Provide the (x, y) coordinate of the cell's center where the given text is located.  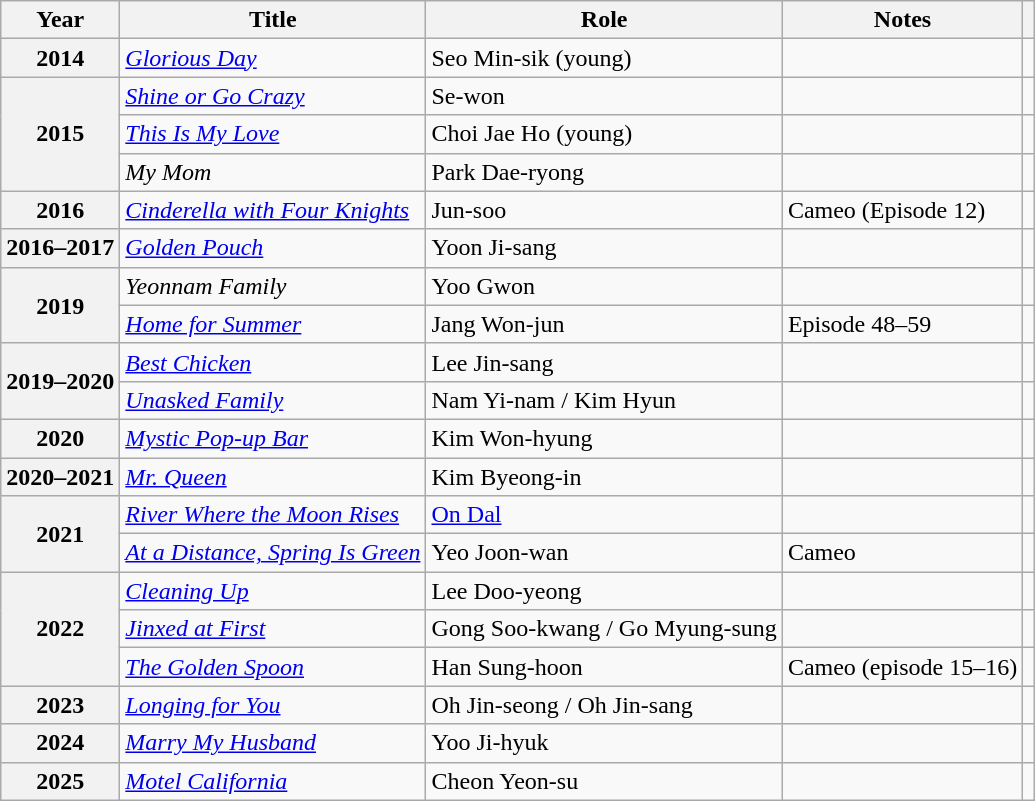
Episode 48–59 (902, 324)
2020 (60, 438)
Cinderella with Four Knights (273, 210)
Jun-soo (604, 210)
Role (604, 20)
Yoon Ji-sang (604, 248)
Glorious Day (273, 58)
Kim Byeong-in (604, 477)
My Mom (273, 172)
Yoo Ji-hyuk (604, 743)
Golden Pouch (273, 248)
Cameo (Episode 12) (902, 210)
River Where the Moon Rises (273, 515)
Motel California (273, 781)
Longing for You (273, 705)
2021 (60, 534)
Mr. Queen (273, 477)
2020–2021 (60, 477)
The Golden Spoon (273, 667)
Cameo (episode 15–16) (902, 667)
Lee Jin-sang (604, 362)
Cameo (902, 553)
Jinxed at First (273, 629)
Title (273, 20)
This Is My Love (273, 134)
2014 (60, 58)
Yeo Joon-wan (604, 553)
Jang Won-jun (604, 324)
2016 (60, 210)
On Dal (604, 515)
Yeonnam Family (273, 286)
Cleaning Up (273, 591)
Home for Summer (273, 324)
2023 (60, 705)
Choi Jae Ho (young) (604, 134)
2016–2017 (60, 248)
Se-won (604, 96)
Kim Won-hyung (604, 438)
Marry My Husband (273, 743)
2024 (60, 743)
Year (60, 20)
Park Dae-ryong (604, 172)
2019–2020 (60, 381)
2025 (60, 781)
Cheon Yeon-su (604, 781)
Yoo Gwon (604, 286)
Best Chicken (273, 362)
At a Distance, Spring Is Green (273, 553)
Unasked Family (273, 400)
Seo Min-sik (young) (604, 58)
2022 (60, 629)
Mystic Pop-up Bar (273, 438)
Lee Doo-yeong (604, 591)
Nam Yi-nam / Kim Hyun (604, 400)
Notes (902, 20)
Han Sung-hoon (604, 667)
Shine or Go Crazy (273, 96)
Gong Soo-kwang / Go Myung-sung (604, 629)
Oh Jin-seong / Oh Jin-sang (604, 705)
2015 (60, 134)
2019 (60, 305)
